For the text-containing cell, return its midpoint in [X, Y] coordinate format. 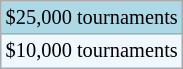
$10,000 tournaments [92, 51]
$25,000 tournaments [92, 17]
